Return the [X, Y] coordinate for the center point of the cell that contains the specified text.  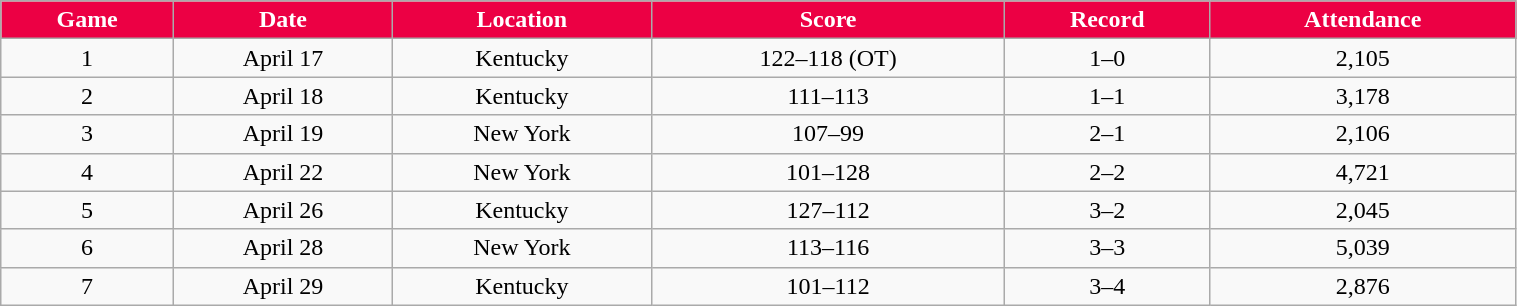
7 [88, 286]
April 26 [284, 210]
1–1 [1108, 96]
4,721 [1362, 172]
Score [828, 20]
3 [88, 134]
2,105 [1362, 58]
101–128 [828, 172]
April 22 [284, 172]
111–113 [828, 96]
2–2 [1108, 172]
122–118 (OT) [828, 58]
5 [88, 210]
April 19 [284, 134]
127–112 [828, 210]
April 18 [284, 96]
3,178 [1362, 96]
2,045 [1362, 210]
Location [522, 20]
2,876 [1362, 286]
107–99 [828, 134]
113–116 [828, 248]
Date [284, 20]
3–2 [1108, 210]
Game [88, 20]
April 17 [284, 58]
4 [88, 172]
2,106 [1362, 134]
3–3 [1108, 248]
3–4 [1108, 286]
Attendance [1362, 20]
2–1 [1108, 134]
1 [88, 58]
6 [88, 248]
April 28 [284, 248]
1–0 [1108, 58]
2 [88, 96]
April 29 [284, 286]
101–112 [828, 286]
Record [1108, 20]
5,039 [1362, 248]
